Search for the cell housing the specified text and yield its [x, y] center coordinate. 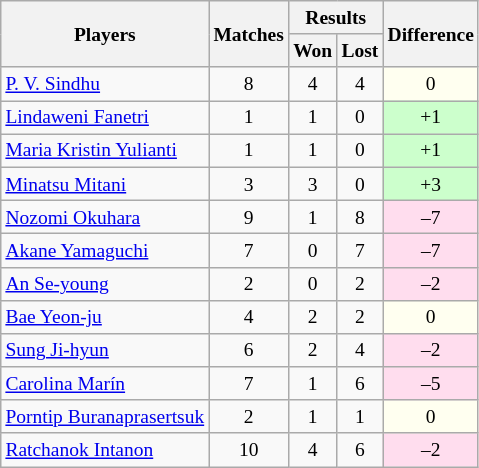
Bae Yeon-ju [105, 316]
Akane Yamaguchi [105, 250]
9 [249, 216]
An Se-young [105, 284]
Sung Ji-hyun [105, 350]
–5 [431, 384]
Minatsu Mitani [105, 184]
Difference [431, 34]
Nozomi Okuhara [105, 216]
Ratchanok Intanon [105, 450]
Lost [360, 50]
P. V. Sindhu [105, 84]
Carolina Marín [105, 384]
Matches [249, 34]
Lindaweni Fanetri [105, 118]
Won [312, 50]
Maria Kristin Yulianti [105, 150]
+3 [431, 184]
Porntip Buranaprasertsuk [105, 416]
Results [335, 18]
10 [249, 450]
Players [105, 34]
